Find where the given text appears and provide that cell's center as (X, Y) coordinate. 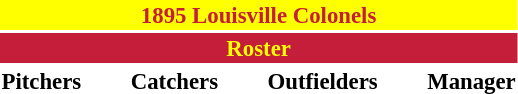
Roster (258, 48)
1895 Louisville Colonels (258, 15)
